Determine the [X, Y] coordinate at the center of the cell enclosing the given text.  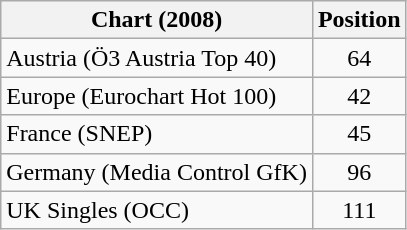
UK Singles (OCC) [157, 210]
Germany (Media Control GfK) [157, 172]
42 [359, 96]
64 [359, 58]
Austria (Ö3 Austria Top 40) [157, 58]
Europe (Eurochart Hot 100) [157, 96]
Position [359, 20]
96 [359, 172]
45 [359, 134]
Chart (2008) [157, 20]
France (SNEP) [157, 134]
111 [359, 210]
